Provide the [X, Y] coordinate of the cell's center where the given text is located.  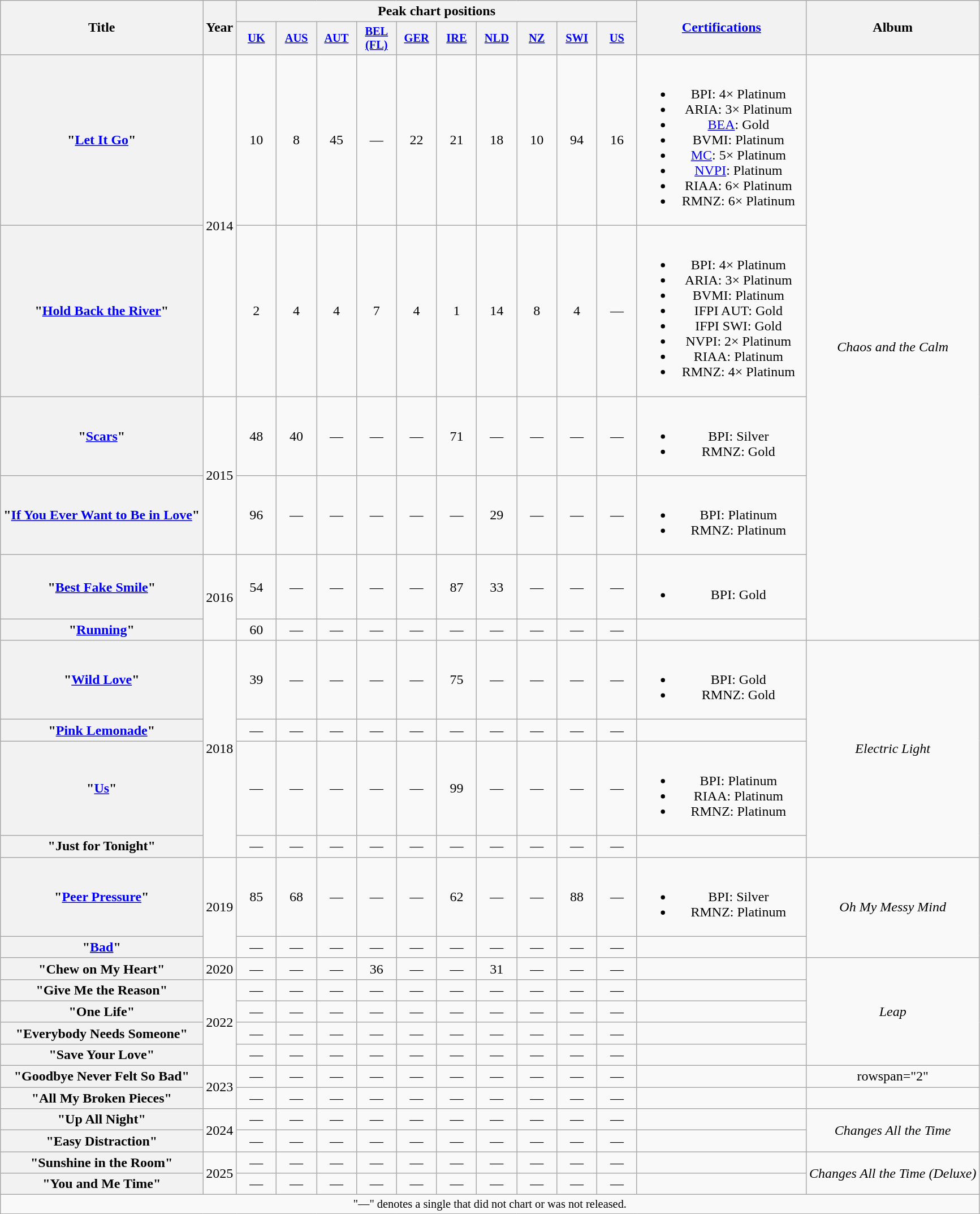
"Peer Pressure" [102, 897]
94 [577, 140]
2025 [219, 1173]
21 [457, 140]
2022 [219, 1022]
48 [257, 436]
"Up All Night" [102, 1120]
2019 [219, 907]
1 [457, 311]
UK [257, 38]
"All My Broken Pieces" [102, 1098]
29 [497, 515]
Album [892, 28]
75 [457, 680]
"Scars" [102, 436]
7 [377, 311]
IRE [457, 38]
96 [257, 515]
"Hold Back the River" [102, 311]
2014 [219, 225]
Leap [892, 1011]
NZ [537, 38]
Peak chart positions [437, 11]
"If You Ever Want to Be in Love" [102, 515]
"Us" [102, 789]
"Running" [102, 630]
45 [337, 140]
2016 [219, 597]
Chaos and the Calm [892, 347]
BPI: PlatinumRIAA: PlatinumRMNZ: Platinum [722, 789]
18 [497, 140]
BPI: SilverRMNZ: Gold [722, 436]
BPI: 4× PlatinumARIA: 3× PlatinumBVMI: PlatinumIFPI AUT: GoldIFPI SWI: GoldNVPI: 2× PlatinumRIAA: PlatinumRMNZ: 4× Platinum [722, 311]
GER [416, 38]
14 [497, 311]
"—" denotes a single that did not chart or was not released. [490, 1204]
16 [616, 140]
Changes All the Time (Deluxe) [892, 1173]
88 [577, 897]
"Best Fake Smile" [102, 587]
"You and Me Time" [102, 1184]
BPI: 4× PlatinumARIA: 3× PlatinumBEA: GoldBVMI: PlatinumMC: 5× PlatinumNVPI: PlatinumRIAA: 6× PlatinumRMNZ: 6× Platinum [722, 140]
2024 [219, 1130]
BEL(FL) [377, 38]
BPI: SilverRMNZ: Platinum [722, 897]
Certifications [722, 28]
"Let It Go" [102, 140]
BPI: PlatinumRMNZ: Platinum [722, 515]
AUT [337, 38]
36 [377, 968]
"Pink Lemonade" [102, 730]
"Everybody Needs Someone" [102, 1033]
2 [257, 311]
NLD [497, 38]
BPI: Gold [722, 587]
Oh My Messy Mind [892, 907]
2018 [219, 749]
BPI: GoldRMNZ: Gold [722, 680]
AUS [296, 38]
62 [457, 897]
40 [296, 436]
SWI [577, 38]
33 [497, 587]
Title [102, 28]
"Chew on My Heart" [102, 968]
US [616, 38]
"Bad" [102, 947]
54 [257, 587]
71 [457, 436]
60 [257, 630]
"Save Your Love" [102, 1054]
87 [457, 587]
2015 [219, 476]
68 [296, 897]
31 [497, 968]
rowspan="2" [892, 1077]
2023 [219, 1087]
"Goodbye Never Felt So Bad" [102, 1077]
2020 [219, 968]
39 [257, 680]
22 [416, 140]
Changes All the Time [892, 1130]
"Sunshine in the Room" [102, 1163]
"Give Me the Reason" [102, 990]
99 [457, 789]
Year [219, 28]
85 [257, 897]
"One Life" [102, 1011]
"Easy Distraction" [102, 1141]
"Just for Tonight" [102, 846]
"Wild Love" [102, 680]
Electric Light [892, 749]
